Determine the (x, y) coordinate at the center of the cell enclosing the given text.  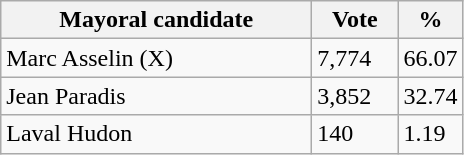
Jean Paradis (156, 96)
66.07 (430, 58)
Marc Asselin (X) (156, 58)
1.19 (430, 134)
% (430, 20)
7,774 (355, 58)
Mayoral candidate (156, 20)
3,852 (355, 96)
32.74 (430, 96)
Laval Hudon (156, 134)
Vote (355, 20)
140 (355, 134)
